For the text-containing cell, return its midpoint in [X, Y] coordinate format. 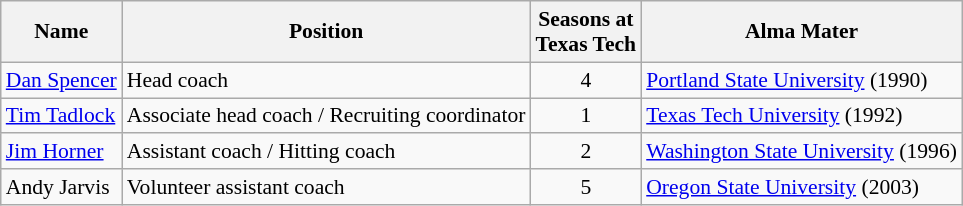
Jim Horner [62, 152]
Name [62, 32]
Position [326, 32]
Tim Tadlock [62, 116]
2 [586, 152]
Volunteer assistant coach [326, 187]
1 [586, 116]
Seasons atTexas Tech [586, 32]
Assistant coach / Hitting coach [326, 152]
Washington State University (1996) [802, 152]
Head coach [326, 80]
5 [586, 187]
Alma Mater [802, 32]
Associate head coach / Recruiting coordinator [326, 116]
Dan Spencer [62, 80]
Andy Jarvis [62, 187]
Texas Tech University (1992) [802, 116]
Portland State University (1990) [802, 80]
Oregon State University (2003) [802, 187]
4 [586, 80]
